Provide the [x, y] coordinate of the cell's center where the given text is located.  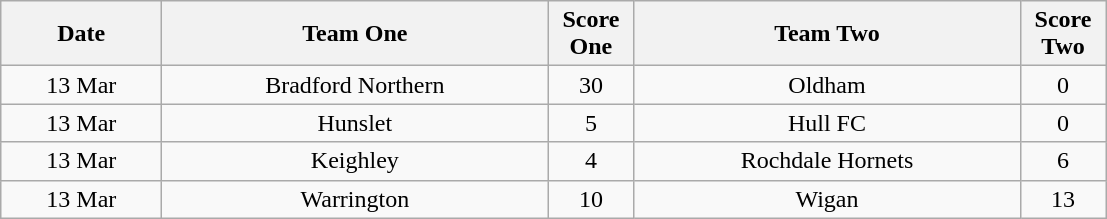
Oldham [827, 85]
4 [591, 161]
Score Two [1063, 34]
Warrington [355, 199]
Wigan [827, 199]
Hull FC [827, 123]
Hunslet [355, 123]
10 [591, 199]
Bradford Northern [355, 85]
13 [1063, 199]
Rochdale Hornets [827, 161]
Keighley [355, 161]
Team One [355, 34]
Score One [591, 34]
30 [591, 85]
Date [82, 34]
5 [591, 123]
6 [1063, 161]
Team Two [827, 34]
